Capture the cell that displays the provided text and extract its [x, y] central coordinate. 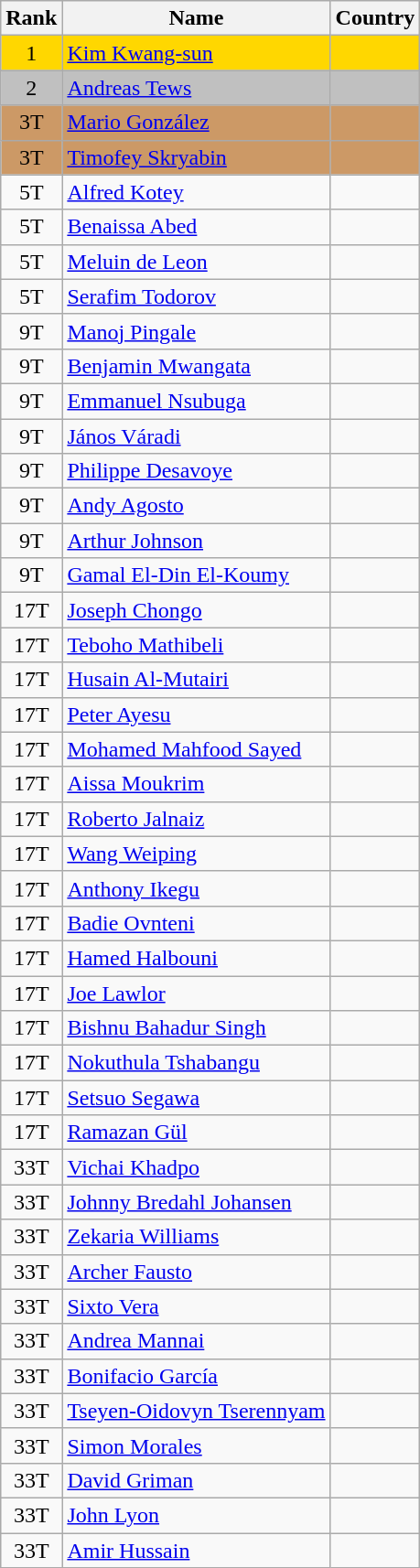
Zekaria Williams [196, 1237]
Joseph Chongo [196, 610]
Husain Al-Mutairi [196, 680]
2 [31, 88]
Meluin de Leon [196, 262]
Andreas Tews [196, 88]
Amir Hussain [196, 1551]
Andy Agosto [196, 506]
Andrea Mannai [196, 1341]
Country [375, 18]
Hamed Halbouni [196, 958]
Wang Weiping [196, 854]
Nokuthula Tshabangu [196, 1063]
Bishnu Bahadur Singh [196, 1028]
Anthony Ikegu [196, 888]
Vichai Khadpo [196, 1167]
Sixto Vera [196, 1306]
1 [31, 53]
Kim Kwang-sun [196, 53]
Johnny Bredahl Johansen [196, 1202]
Badie Ovnteni [196, 923]
Archer Fausto [196, 1272]
Benaissa Abed [196, 227]
Timofey Skryabin [196, 157]
Mario González [196, 123]
David Griman [196, 1480]
Rank [31, 18]
Tseyen-Oidovyn Tserennyam [196, 1411]
Bonifacio García [196, 1376]
Name [196, 18]
Setsuo Segawa [196, 1098]
János Váradi [196, 436]
Manoj Pingale [196, 331]
Teboho Mathibeli [196, 645]
Aissa Moukrim [196, 784]
Simon Morales [196, 1445]
Joe Lawlor [196, 993]
Benjamin Mwangata [196, 366]
Gamal El-Din El-Koumy [196, 575]
John Lyon [196, 1515]
Emmanuel Nsubuga [196, 401]
Philippe Desavoye [196, 471]
Roberto Jalnaiz [196, 819]
Alfred Kotey [196, 192]
Mohamed Mahfood Sayed [196, 749]
Arthur Johnson [196, 541]
Peter Ayesu [196, 714]
Serafim Todorov [196, 296]
Ramazan Gül [196, 1133]
